Provide the (X, Y) coordinate of the cell's center where the given text is located.  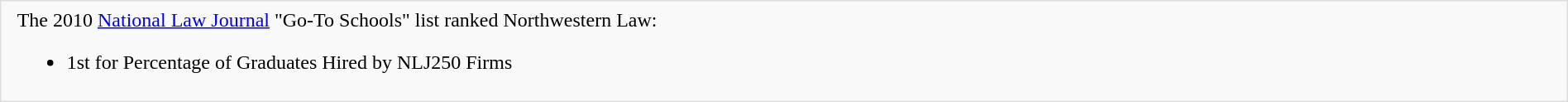
The 2010 National Law Journal "Go-To Schools" list ranked Northwestern Law:1st for Percentage of Graduates Hired by NLJ250 Firms (788, 51)
